Extract the [x, y] coordinate from the center of the cell holding the provided text.  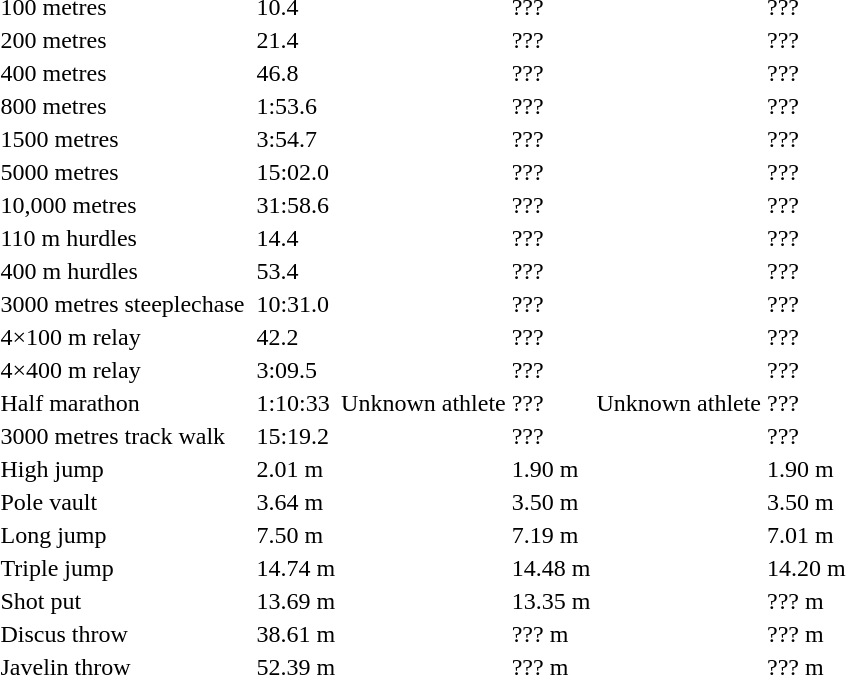
13.69 m [296, 601]
3:09.5 [296, 370]
14.48 m [551, 568]
14.74 m [296, 568]
1:53.6 [296, 106]
1.90 m [551, 469]
21.4 [296, 40]
46.8 [296, 73]
14.4 [296, 238]
3:54.7 [296, 139]
3.50 m [551, 502]
15:19.2 [296, 436]
15:02.0 [296, 172]
??? m [551, 634]
10:31.0 [296, 304]
3.64 m [296, 502]
7.50 m [296, 535]
1:10:33 [296, 403]
2.01 m [296, 469]
38.61 m [296, 634]
13.35 m [551, 601]
7.19 m [551, 535]
53.4 [296, 271]
31:58.6 [296, 205]
42.2 [296, 337]
